Identify which cell holds the provided text, then report its (X, Y) central coordinate. 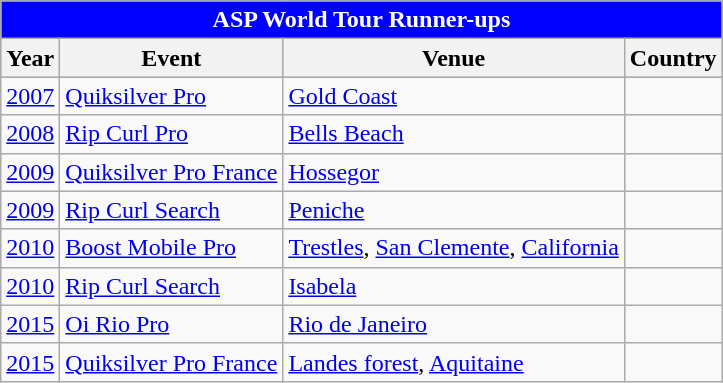
2007 (30, 96)
Year (30, 58)
Gold Coast (454, 96)
Venue (454, 58)
Trestles, San Clemente, California (454, 248)
Hossegor (454, 172)
Event (172, 58)
Bells Beach (454, 134)
2008 (30, 134)
ASP World Tour Runner-ups (362, 20)
Landes forest, Aquitaine (454, 362)
Boost Mobile Pro (172, 248)
Country (673, 58)
Rip Curl Pro (172, 134)
Isabela (454, 286)
Quiksilver Pro (172, 96)
Oi Rio Pro (172, 324)
Peniche (454, 210)
Rio de Janeiro (454, 324)
